Locate the cell with the specified text and output its (X, Y) center coordinate. 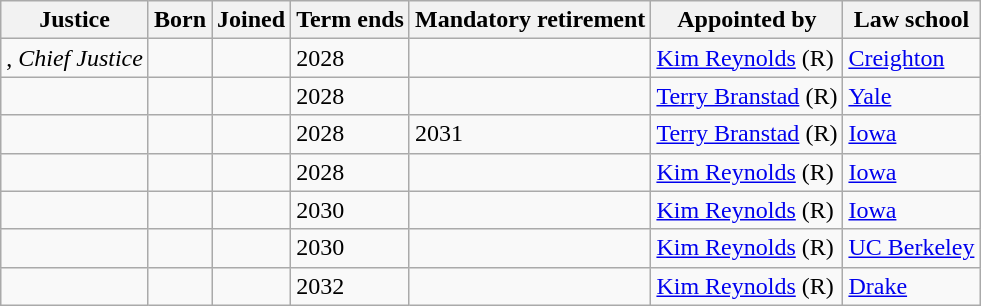
Law school (912, 20)
UC Berkeley (912, 248)
2031 (530, 134)
Yale (912, 96)
Creighton (912, 58)
Mandatory retirement (530, 20)
Justice (75, 20)
Term ends (350, 20)
, Chief Justice (75, 58)
2032 (350, 286)
Appointed by (747, 20)
Born (180, 20)
Drake (912, 286)
Joined (252, 20)
